Extract the (x, y) coordinate from the center of the cell holding the provided text.  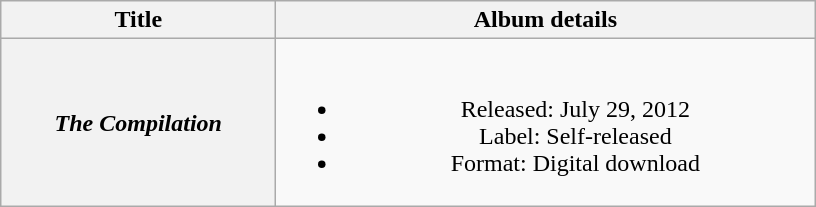
Released: July 29, 2012Label: Self-releasedFormat: Digital download (546, 122)
Title (138, 20)
The Compilation (138, 122)
Album details (546, 20)
